Provide the (x, y) coordinate of the cell's center where the given text is located.  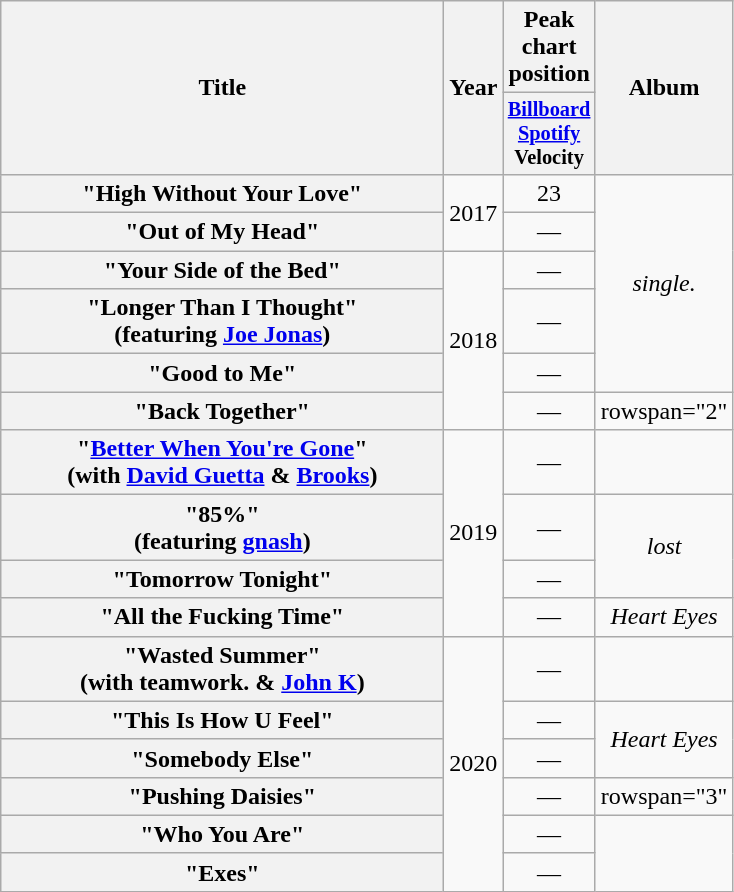
"Somebody Else" (222, 758)
"85%"(featuring gnash) (222, 528)
2017 (474, 212)
"Tomorrow Tonight" (222, 579)
rowspan="2" (664, 411)
"Wasted Summer" (with teamwork. & John K) (222, 668)
single. (664, 282)
"Pushing Daisies" (222, 796)
rowspan="3" (664, 796)
23 (549, 193)
Peak chart position (549, 47)
"Better When You're Gone"(with David Guetta & Brooks) (222, 462)
"Out of My Head" (222, 232)
"All the Fucking Time" (222, 617)
Title (222, 88)
2020 (474, 764)
"Good to Me" (222, 373)
"Back Together" (222, 411)
"Exes" (222, 872)
"This Is How U Feel" (222, 720)
2018 (474, 340)
"Longer Than I Thought"(featuring Joe Jonas) (222, 322)
"Who You Are" (222, 834)
2019 (474, 533)
"High Without Your Love" (222, 193)
"Your Side of the Bed" (222, 270)
lost (664, 546)
Year (474, 88)
Billboard Spotify Velocity (549, 134)
Album (664, 88)
